Determine the [X, Y] coordinate at the center of the cell enclosing the given text.  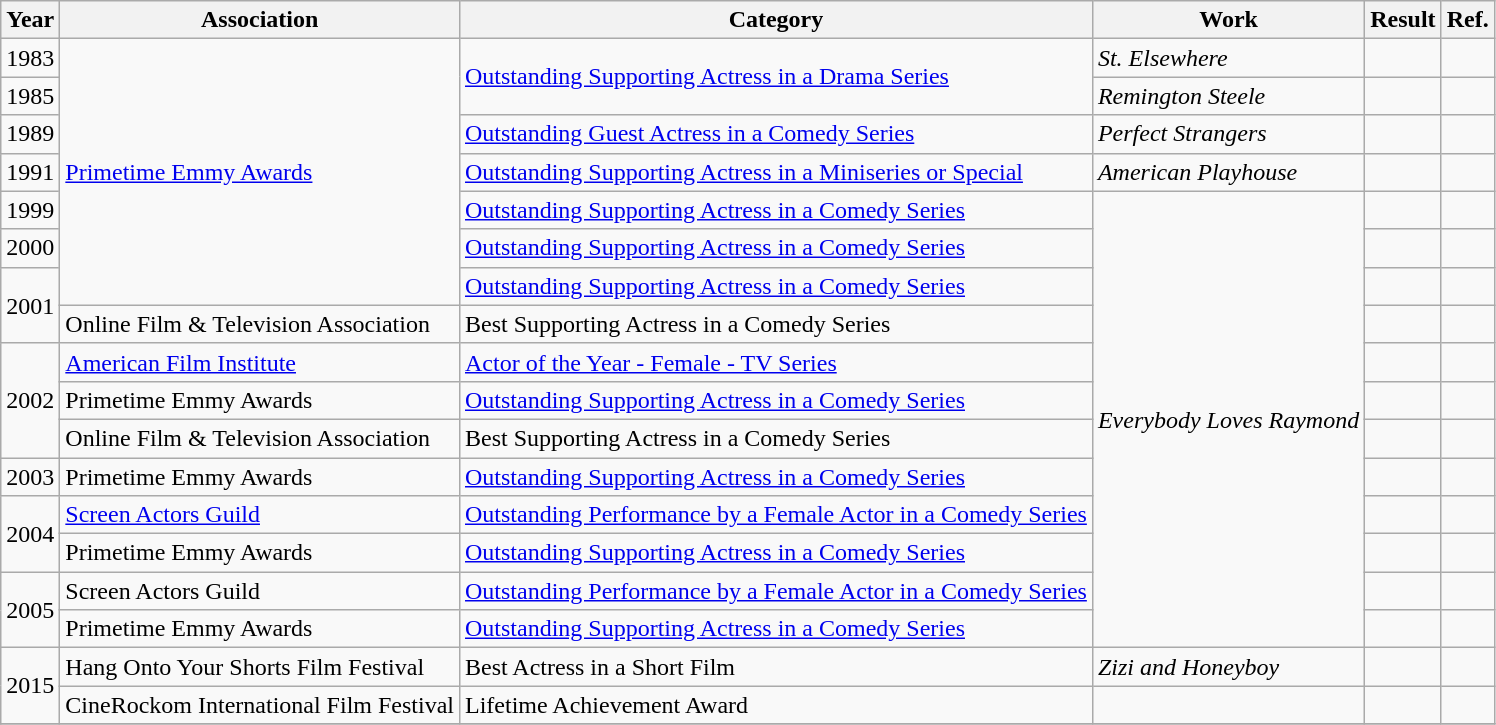
Category [776, 20]
Ref. [1468, 20]
1985 [30, 96]
2002 [30, 400]
1999 [30, 210]
1991 [30, 172]
Outstanding Supporting Actress in a Drama Series [776, 77]
Everybody Loves Raymond [1228, 420]
Association [260, 20]
Year [30, 20]
2004 [30, 534]
Result [1403, 20]
Best Actress in a Short Film [776, 667]
CineRockom International Film Festival [260, 705]
Actor of the Year - Female - TV Series [776, 362]
Work [1228, 20]
2001 [30, 305]
American Film Institute [260, 362]
Perfect Strangers [1228, 134]
2005 [30, 610]
St. Elsewhere [1228, 58]
American Playhouse [1228, 172]
2003 [30, 477]
Zizi and Honeyboy [1228, 667]
Lifetime Achievement Award [776, 705]
2000 [30, 248]
2015 [30, 686]
1989 [30, 134]
Hang Onto Your Shorts Film Festival [260, 667]
Remington Steele [1228, 96]
Outstanding Supporting Actress in a Miniseries or Special [776, 172]
1983 [30, 58]
Outstanding Guest Actress in a Comedy Series [776, 134]
